Scan for the cell matching the given text and deliver its (x, y) coordinate at center. 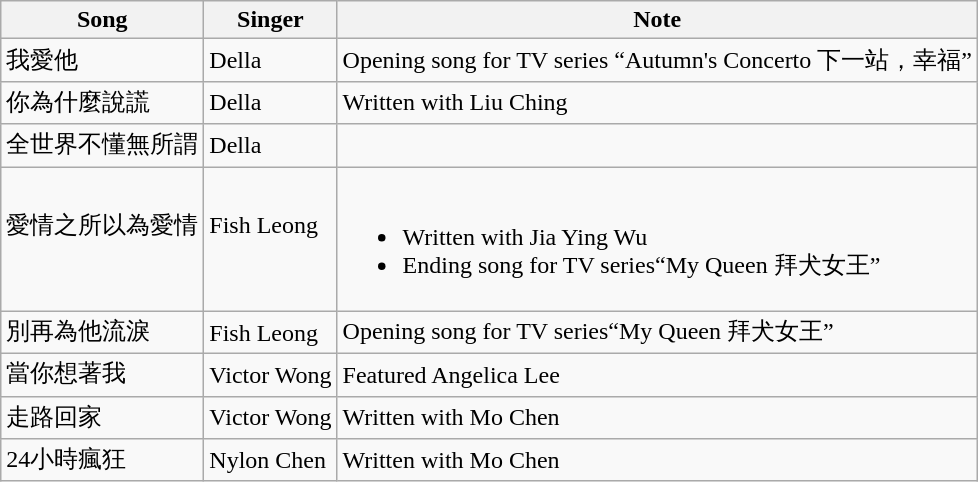
愛情之所以為愛情 (102, 238)
Song (102, 20)
Opening song for TV series“My Queen 拜犬女王” (657, 332)
Written with Jia Ying WuEnding song for TV series“My Queen 拜犬女王” (657, 238)
我愛他 (102, 60)
Opening song for TV series “Autumn's Concerto 下一站，幸福” (657, 60)
別再為他流淚 (102, 332)
Note (657, 20)
24小時瘋狂 (102, 460)
Written with Liu Ching (657, 102)
當你想著我 (102, 376)
走路回家 (102, 418)
Nylon Chen (270, 460)
Featured Angelica Lee (657, 376)
Singer (270, 20)
你為什麼說謊 (102, 102)
全世界不懂無所謂 (102, 146)
